Identify which cell holds the provided text, then report its (X, Y) central coordinate. 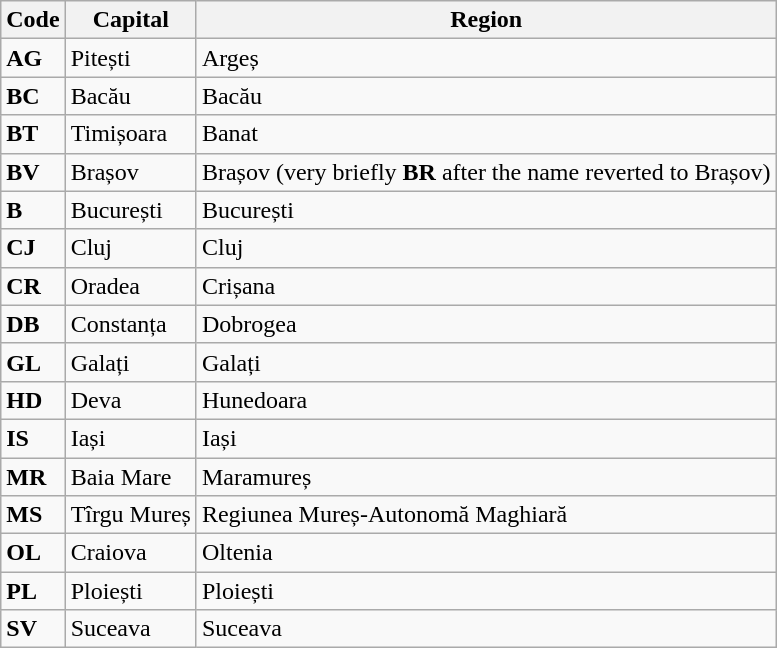
PL (33, 591)
Hunedoara (486, 400)
Capital (130, 20)
Tîrgu Mureș (130, 515)
IS (33, 438)
AG (33, 58)
GL (33, 362)
BT (33, 134)
DB (33, 324)
Baia Mare (130, 477)
BV (33, 172)
Dobrogea (486, 324)
Regiunea Mureș-Autonomă Maghiară (486, 515)
Banat (486, 134)
Maramureș (486, 477)
Brașov (130, 172)
MR (33, 477)
Deva (130, 400)
Constanța (130, 324)
Code (33, 20)
BC (33, 96)
Timișoara (130, 134)
Oltenia (486, 553)
Brașov (very briefly BR after the name reverted to Brașov) (486, 172)
Region (486, 20)
MS (33, 515)
Craiova (130, 553)
Crișana (486, 286)
Oradea (130, 286)
OL (33, 553)
SV (33, 629)
HD (33, 400)
Pitești (130, 58)
Argeș (486, 58)
B (33, 210)
CR (33, 286)
CJ (33, 248)
